Return the [X, Y] coordinate for the center point of the cell that contains the specified text.  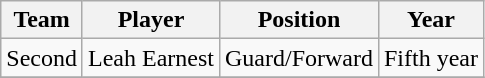
Position [298, 20]
Guard/Forward [298, 58]
Leah Earnest [150, 58]
Second [42, 58]
Fifth year [430, 58]
Year [430, 20]
Team [42, 20]
Player [150, 20]
